Search for the cell housing the specified text and yield its [X, Y] center coordinate. 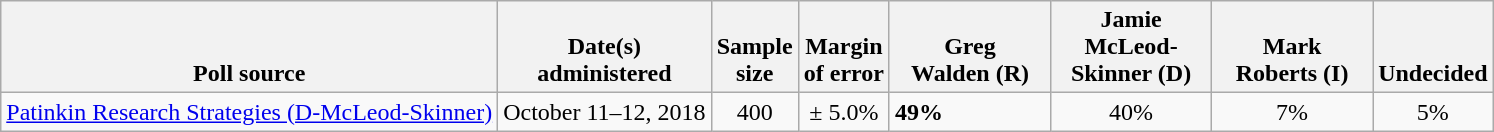
Undecided [1433, 47]
± 5.0% [844, 112]
Date(s)administered [604, 47]
MarkRoberts (I) [1292, 47]
Marginof error [844, 47]
Patinkin Research Strategies (D-McLeod-Skinner) [250, 112]
400 [754, 112]
Samplesize [754, 47]
GregWalden (R) [970, 47]
40% [1132, 112]
5% [1433, 112]
October 11–12, 2018 [604, 112]
7% [1292, 112]
Poll source [250, 47]
49% [970, 112]
JamieMcLeod-Skinner (D) [1132, 47]
